Return the (X, Y) coordinate for the center point of the cell that contains the specified text.  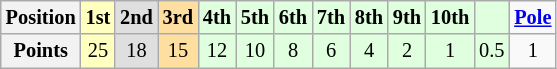
4 (369, 51)
10 (255, 51)
7th (331, 17)
9th (407, 17)
15 (178, 51)
10th (450, 17)
8 (293, 51)
12 (217, 51)
1st (98, 17)
2 (407, 51)
6th (293, 17)
18 (136, 51)
2nd (136, 17)
Pole (532, 17)
25 (98, 51)
5th (255, 17)
Points (41, 51)
Position (41, 17)
0.5 (492, 51)
8th (369, 17)
4th (217, 17)
3rd (178, 17)
6 (331, 51)
